Locate the cell with the specified text and output its [X, Y] center coordinate. 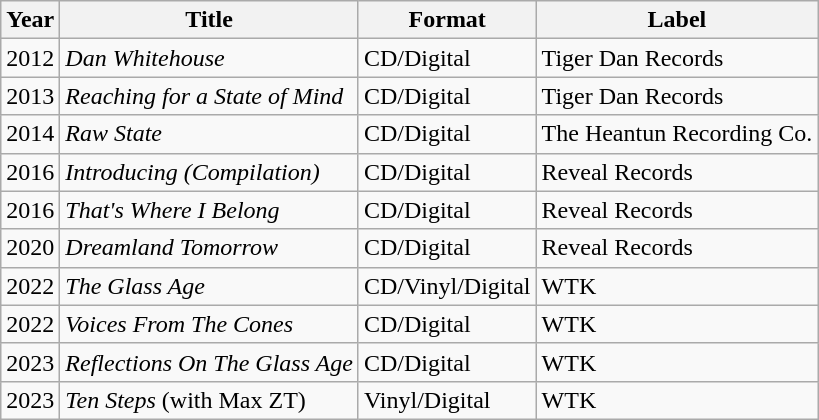
Year [30, 20]
2020 [30, 248]
2012 [30, 58]
Ten Steps (with Max ZT) [210, 400]
Reflections On The Glass Age [210, 362]
Vinyl/Digital [447, 400]
2013 [30, 96]
The Glass Age [210, 286]
Dan Whitehouse [210, 58]
Dreamland Tomorrow [210, 248]
Voices From The Cones [210, 324]
Raw State [210, 134]
Reaching for a State of Mind [210, 96]
Title [210, 20]
The Heantun Recording Co. [677, 134]
Format [447, 20]
Introducing (Compilation) [210, 172]
CD/Vinyl/Digital [447, 286]
Label [677, 20]
That's Where I Belong [210, 210]
2014 [30, 134]
